Output the [X, Y] coordinate of the center of the cell containing the given text.  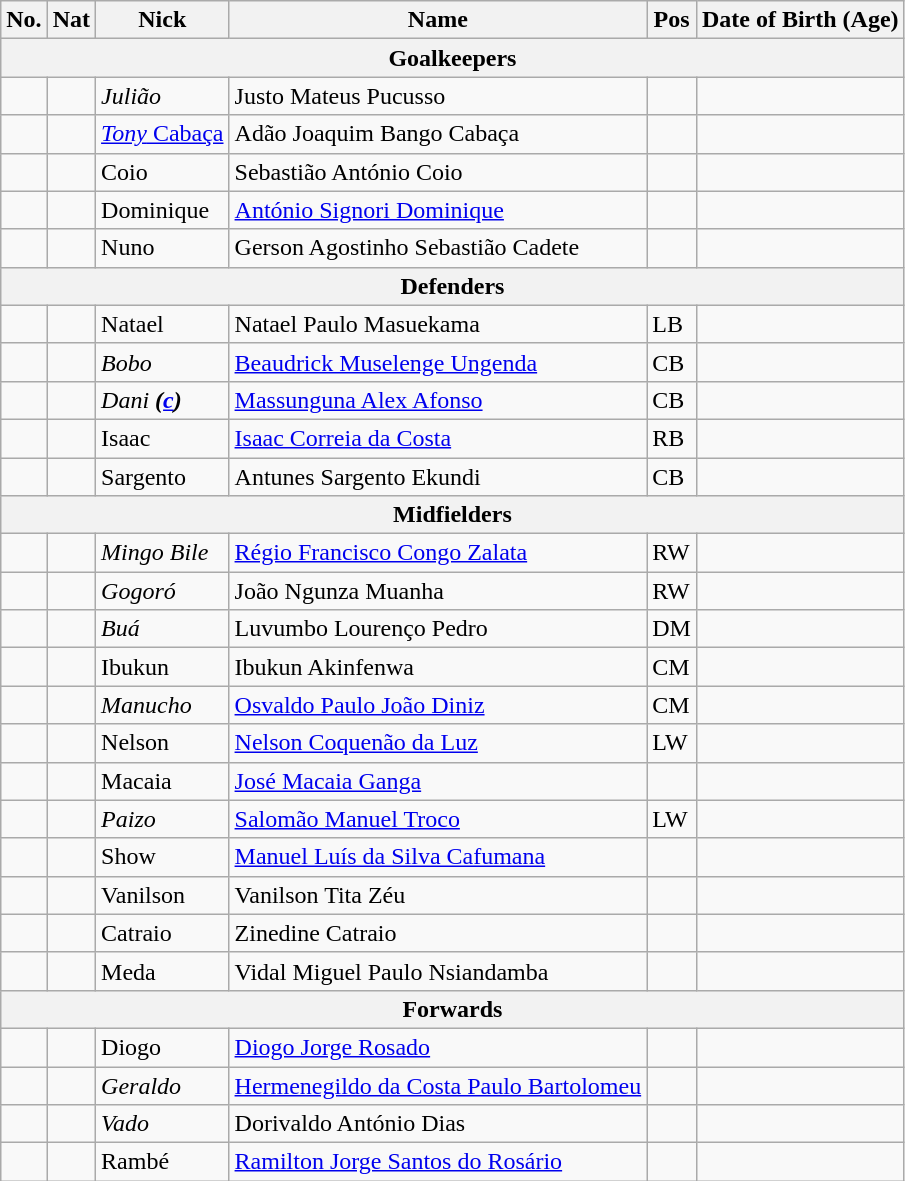
Nat [71, 20]
Ibukun [162, 667]
Paizo [162, 819]
Antunes Sargento Ekundi [438, 477]
Osvaldo Paulo João Diniz [438, 705]
Justo Mateus Pucusso [438, 96]
Mingo Bile [162, 553]
No. [24, 20]
Dominique [162, 210]
Beaudrick Muselenge Ungenda [438, 362]
Salomão Manuel Troco [438, 819]
Goalkeepers [452, 58]
Ibukun Akinfenwa [438, 667]
Sargento [162, 477]
Natael [162, 324]
Isaac [162, 438]
Natael Paulo Masuekama [438, 324]
Vanilson Tita Zéu [438, 895]
Adão Joaquim Bango Cabaça [438, 134]
José Macaia Ganga [438, 781]
Coio [162, 172]
Dani (c) [162, 400]
Vanilson [162, 895]
Name [438, 20]
Nelson Coquenão da Luz [438, 743]
Massunguna Alex Afonso [438, 400]
Gogoró [162, 591]
LB [672, 324]
Midfielders [452, 515]
Dorivaldo António Dias [438, 1124]
Pos [672, 20]
Nick [162, 20]
Zinedine Catraio [438, 933]
Diogo Jorge Rosado [438, 1047]
Date of Birth (Age) [800, 20]
Sebastião António Coio [438, 172]
Nelson [162, 743]
Meda [162, 971]
Régio Francisco Congo Zalata [438, 553]
Tony Cabaça [162, 134]
Isaac Correia da Costa [438, 438]
Nuno [162, 248]
Geraldo [162, 1085]
Julião [162, 96]
RB [672, 438]
Catraio [162, 933]
Defenders [452, 286]
João Ngunza Muanha [438, 591]
Macaia [162, 781]
Manucho [162, 705]
Diogo [162, 1047]
Rambé [162, 1162]
Vado [162, 1124]
Manuel Luís da Silva Cafumana [438, 857]
Forwards [452, 1009]
Luvumbo Lourenço Pedro [438, 629]
Bobo [162, 362]
Show [162, 857]
Ramilton Jorge Santos do Rosário [438, 1162]
Buá [162, 629]
Gerson Agostinho Sebastião Cadete [438, 248]
Hermenegildo da Costa Paulo Bartolomeu [438, 1085]
DM [672, 629]
António Signori Dominique [438, 210]
Vidal Miguel Paulo Nsiandamba [438, 971]
